Pinpoint the cell where the given text exists, returning its [x, y] midpoint coordinate. 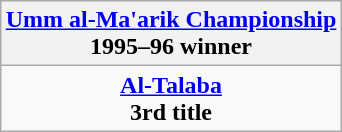
Umm al-Ma'arik Championship1995–96 winner [171, 34]
Al-Talaba3rd title [171, 98]
